Extract the [x, y] coordinate from the center of the cell holding the provided text.  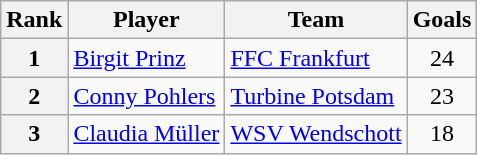
FFC Frankfurt [316, 58]
Turbine Potsdam [316, 96]
1 [34, 58]
WSV Wendschott [316, 134]
Conny Pohlers [146, 96]
18 [442, 134]
2 [34, 96]
3 [34, 134]
24 [442, 58]
Player [146, 20]
23 [442, 96]
Goals [442, 20]
Team [316, 20]
Claudia Müller [146, 134]
Birgit Prinz [146, 58]
Rank [34, 20]
